Provide the [x, y] coordinate of the cell's center where the given text is located.  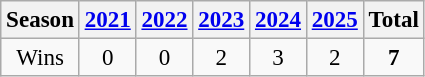
2023 [222, 20]
2024 [278, 20]
Season [40, 20]
Total [394, 20]
2025 [334, 20]
Wins [40, 58]
2022 [164, 20]
2021 [108, 20]
7 [394, 58]
3 [278, 58]
